Locate the cell with the specified text and output its [x, y] center coordinate. 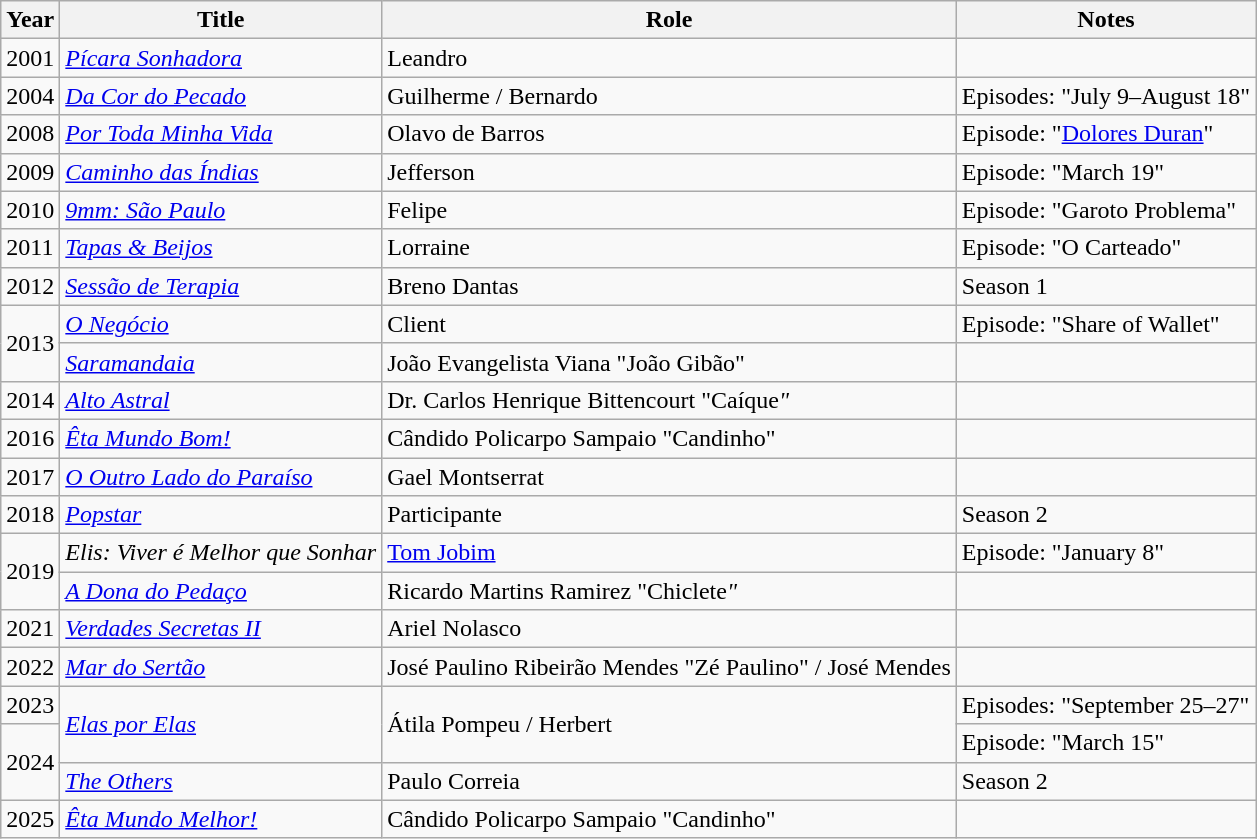
2016 [30, 438]
2025 [30, 819]
2004 [30, 96]
Por Toda Minha Vida [221, 134]
Gael Montserrat [670, 477]
2017 [30, 477]
Da Cor do Pecado [221, 96]
Role [670, 20]
2022 [30, 667]
A Dona do Pedaço [221, 591]
Breno Dantas [670, 286]
Title [221, 20]
Episode: "March 15" [1106, 743]
Jefferson [670, 172]
Átila Pompeu / Herbert [670, 724]
2019 [30, 572]
Tapas & Beijos [221, 248]
Lorraine [670, 248]
Episode: "O Carteado" [1106, 248]
The Others [221, 781]
2012 [30, 286]
2008 [30, 134]
O Negócio [221, 324]
2013 [30, 343]
Year [30, 20]
2024 [30, 762]
2009 [30, 172]
Episode: "March 19" [1106, 172]
Episode: "Dolores Duran" [1106, 134]
Elas por Elas [221, 724]
Caminho das Índias [221, 172]
Episodes: "September 25–27" [1106, 705]
Saramandaia [221, 362]
Ricardo Martins Ramirez "Chiclete" [670, 591]
Ariel Nolasco [670, 629]
Popstar [221, 515]
Sessão de Terapia [221, 286]
Leandro [670, 58]
Paulo Correia [670, 781]
2021 [30, 629]
Tom Jobim [670, 553]
2011 [30, 248]
Episode: "Share of Wallet" [1106, 324]
2023 [30, 705]
Client [670, 324]
Olavo de Barros [670, 134]
Felipe [670, 210]
Verdades Secretas II [221, 629]
Êta Mundo Bom! [221, 438]
José Paulino Ribeirão Mendes "Zé Paulino" / José Mendes [670, 667]
2001 [30, 58]
2018 [30, 515]
Season 1 [1106, 286]
Dr. Carlos Henrique Bittencourt "Caíque" [670, 400]
2014 [30, 400]
Mar do Sertão [221, 667]
Episode: "Garoto Problema" [1106, 210]
2010 [30, 210]
Participante [670, 515]
Episodes: "July 9–August 18" [1106, 96]
João Evangelista Viana "João Gibão" [670, 362]
Episode: "January 8" [1106, 553]
Guilherme / Bernardo [670, 96]
Pícara Sonhadora [221, 58]
Êta Mundo Melhor! [221, 819]
Notes [1106, 20]
Alto Astral [221, 400]
Elis: Viver é Melhor que Sonhar [221, 553]
9mm: São Paulo [221, 210]
O Outro Lado do Paraíso [221, 477]
